Find where the given text appears and provide that cell's center as (x, y) coordinate. 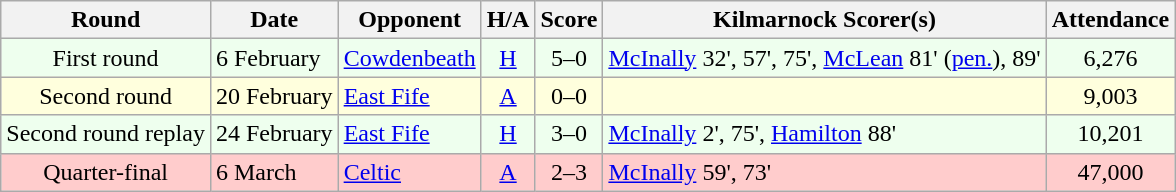
McInally 2', 75', Hamilton 88' (824, 134)
20 February (274, 96)
McInally 32', 57', 75', McLean 81' (pen.), 89' (824, 58)
6 February (274, 58)
9,003 (1110, 96)
5–0 (569, 58)
First round (106, 58)
6,276 (1110, 58)
3–0 (569, 134)
0–0 (569, 96)
10,201 (1110, 134)
Round (106, 20)
McInally 59', 73' (824, 172)
Kilmarnock Scorer(s) (824, 20)
24 February (274, 134)
H/A (508, 20)
Second round replay (106, 134)
Opponent (410, 20)
Second round (106, 96)
6 March (274, 172)
Attendance (1110, 20)
2–3 (569, 172)
Cowdenbeath (410, 58)
Score (569, 20)
Date (274, 20)
Celtic (410, 172)
47,000 (1110, 172)
Quarter-final (106, 172)
